Return (X, Y) of the center of cell containing provided text 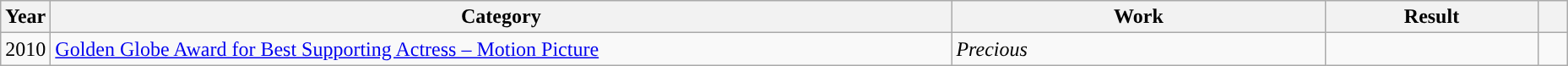
2010 (25, 49)
Precious (1138, 49)
Category (502, 17)
Result (1432, 17)
Year (25, 17)
Golden Globe Award for Best Supporting Actress – Motion Picture (502, 49)
Work (1138, 17)
